From the cell containing the given text, extract its center point as [x, y] coordinate. 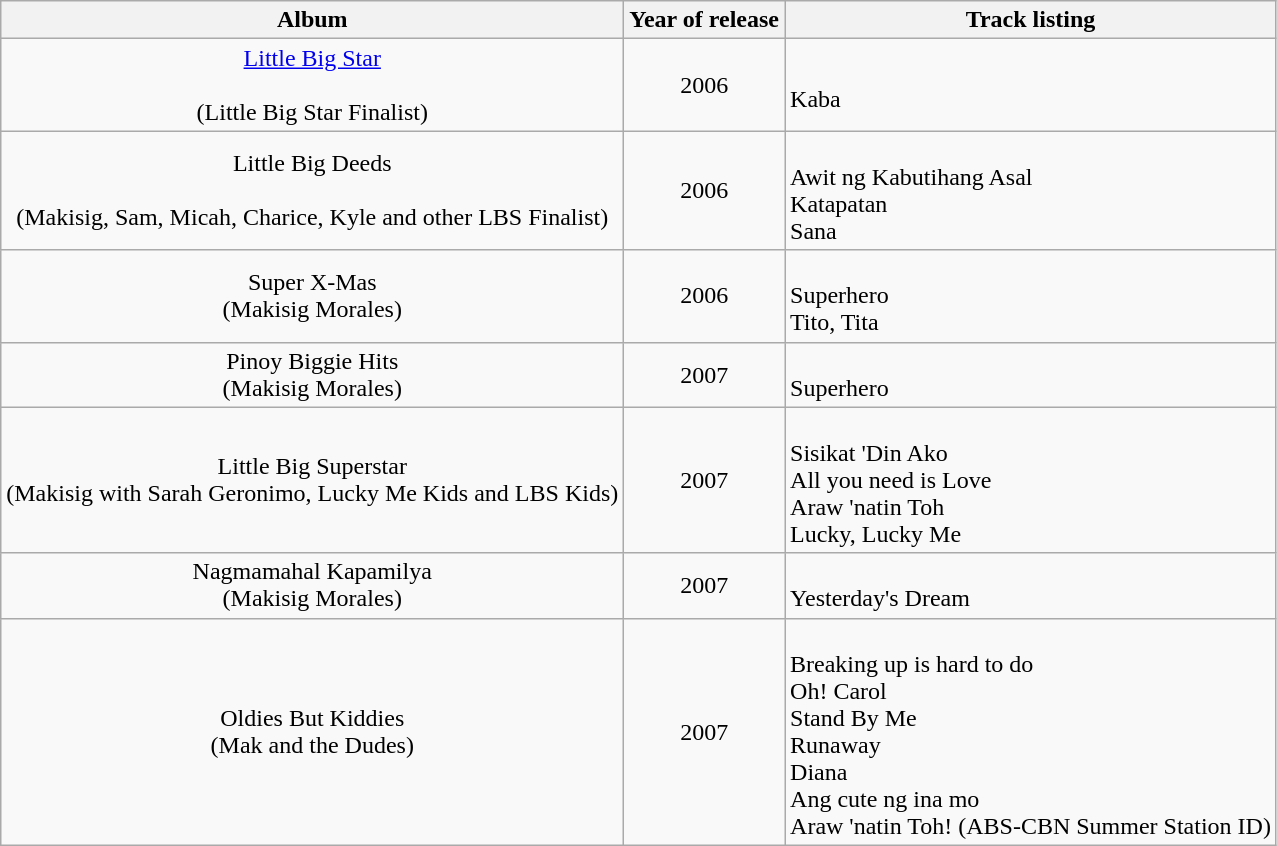
Superhero [1031, 374]
Little Big Star(Little Big Star Finalist) [312, 85]
Album [312, 20]
Nagmamahal Kapamilya(Makisig Morales) [312, 586]
Year of release [704, 20]
Little Big Deeds(Makisig, Sam, Micah, Charice, Kyle and other LBS Finalist) [312, 190]
Yesterday's Dream [1031, 586]
Track listing [1031, 20]
Super X-Mas(Makisig Morales) [312, 296]
Superhero Tito, Tita [1031, 296]
Sisikat 'Din Ako All you need is Love Araw 'natin Toh Lucky, Lucky Me [1031, 480]
Awit ng Kabutihang Asal Katapatan Sana [1031, 190]
Oldies But Kiddies(Mak and the Dudes) [312, 732]
Pinoy Biggie Hits(Makisig Morales) [312, 374]
Little Big Superstar(Makisig with Sarah Geronimo, Lucky Me Kids and LBS Kids) [312, 480]
Breaking up is hard to do Oh! Carol Stand By Me Runaway Diana Ang cute ng ina mo Araw 'natin Toh! (ABS-CBN Summer Station ID) [1031, 732]
Kaba [1031, 85]
